From the cell containing the given text, extract its center point as (X, Y) coordinate. 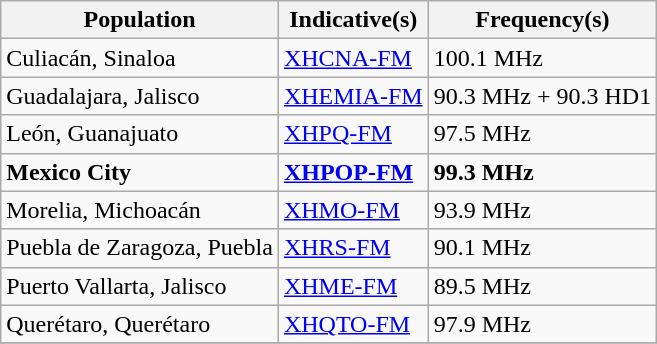
Puebla de Zaragoza, Puebla (140, 248)
León, Guanajuato (140, 134)
89.5 MHz (542, 286)
XHEMIA-FM (353, 96)
Querétaro, Querétaro (140, 324)
XHCNA-FM (353, 58)
Morelia, Michoacán (140, 210)
99.3 MHz (542, 172)
XHRS-FM (353, 248)
97.9 MHz (542, 324)
100.1 MHz (542, 58)
XHME-FM (353, 286)
97.5 MHz (542, 134)
Culiacán, Sinaloa (140, 58)
Mexico City (140, 172)
Guadalajara, Jalisco (140, 96)
XHMO-FM (353, 210)
Frequency(s) (542, 20)
Indicative(s) (353, 20)
XHQTO-FM (353, 324)
Puerto Vallarta, Jalisco (140, 286)
XHPOP-FM (353, 172)
Population (140, 20)
90.3 MHz + 90.3 HD1 (542, 96)
93.9 MHz (542, 210)
90.1 MHz (542, 248)
XHPQ-FM (353, 134)
